Identify which cell holds the provided text, then report its (x, y) central coordinate. 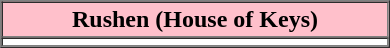
Rushen (House of Keys) (196, 20)
